Extract the (X, Y) coordinate from the center of the cell holding the provided text.  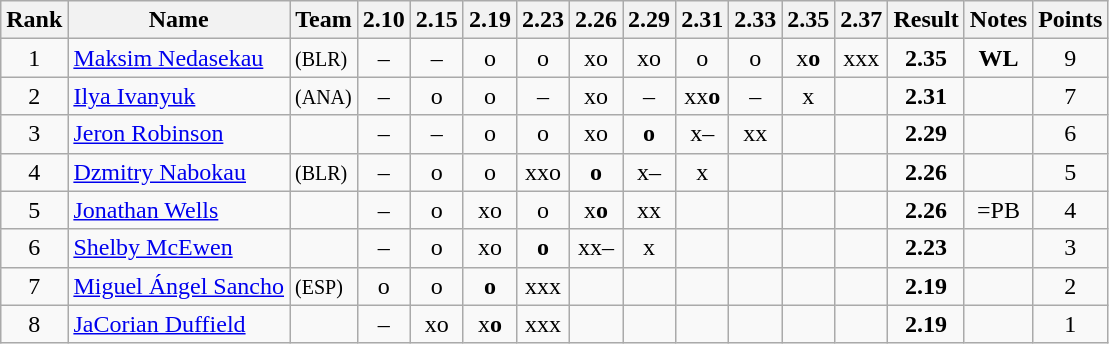
Jonathan Wells (179, 210)
WL (998, 58)
Rank (34, 20)
Notes (998, 20)
8 (34, 324)
(ESP) (324, 286)
Result (926, 20)
2.15 (436, 20)
2.37 (862, 20)
Jeron Robinson (179, 134)
(ANA) (324, 96)
=PB (998, 210)
2.10 (384, 20)
Miguel Ángel Sancho (179, 286)
2.33 (756, 20)
Ilya Ivanyuk (179, 96)
Dzmitry Nabokau (179, 172)
xx– (596, 248)
9 (1070, 58)
JaCorian Duffield (179, 324)
Points (1070, 20)
Maksim Nedasekau (179, 58)
Name (179, 20)
Team (324, 20)
Shelby McEwen (179, 248)
